Detect which cell encompasses the target text, then output its [x, y] center coordinate. 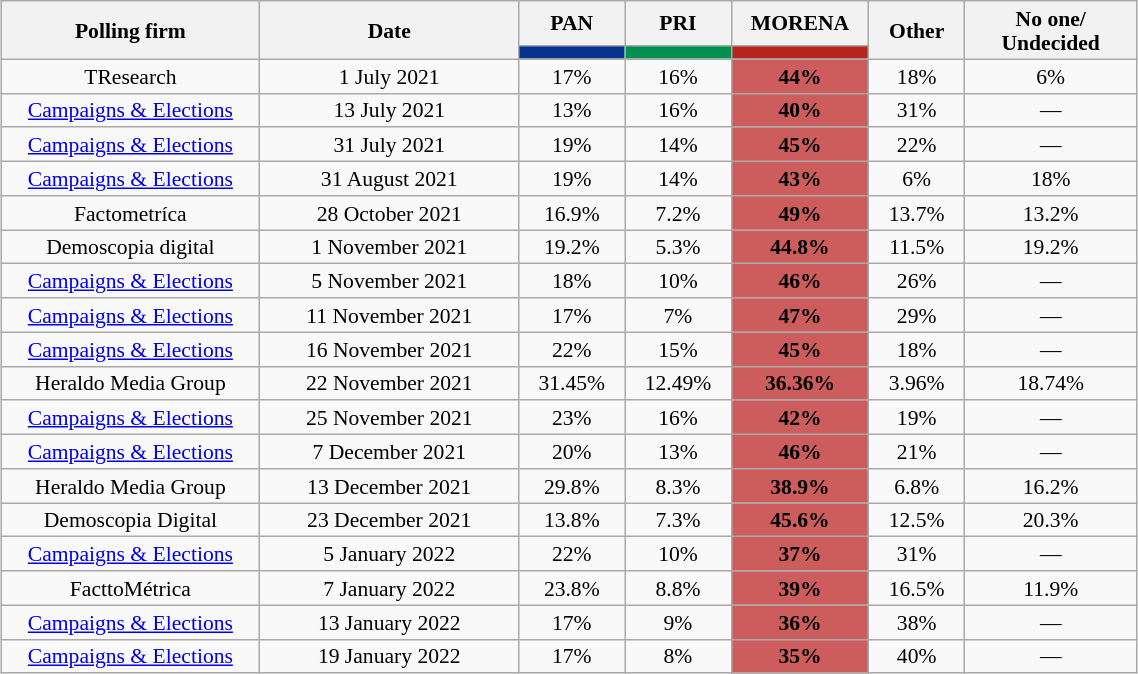
5 November 2021 [390, 281]
PRI [678, 24]
13 December 2021 [390, 485]
13 July 2021 [390, 110]
6.8% [916, 485]
31 July 2021 [390, 144]
44.8% [800, 247]
38% [916, 622]
FacttoMétrica [130, 588]
36.36% [800, 383]
PAN [572, 24]
MORENA [800, 24]
Factometríca [130, 212]
1 July 2021 [390, 76]
16.9% [572, 212]
37% [800, 554]
3.96% [916, 383]
23.8% [572, 588]
Demoscopia Digital [130, 519]
12.5% [916, 519]
Polling firm [130, 30]
Other [916, 30]
16.5% [916, 588]
13.2% [1050, 212]
23 December 2021 [390, 519]
36% [800, 622]
7.3% [678, 519]
Date [390, 30]
25 November 2021 [390, 417]
12.49% [678, 383]
11 November 2021 [390, 315]
16 November 2021 [390, 349]
39% [800, 588]
42% [800, 417]
18.74% [1050, 383]
26% [916, 281]
TResearch [130, 76]
No one/Undecided [1050, 30]
20% [572, 451]
19 January 2022 [390, 656]
28 October 2021 [390, 212]
44% [800, 76]
9% [678, 622]
8.8% [678, 588]
7.2% [678, 212]
20.3% [1050, 519]
11.5% [916, 247]
8% [678, 656]
29% [916, 315]
15% [678, 349]
13.7% [916, 212]
16.2% [1050, 485]
43% [800, 178]
7 December 2021 [390, 451]
31.45% [572, 383]
7 January 2022 [390, 588]
49% [800, 212]
5 January 2022 [390, 554]
8.3% [678, 485]
Demoscopia digital [130, 247]
13.8% [572, 519]
31 August 2021 [390, 178]
47% [800, 315]
38.9% [800, 485]
5.3% [678, 247]
21% [916, 451]
13 January 2022 [390, 622]
23% [572, 417]
29.8% [572, 485]
22 November 2021 [390, 383]
11.9% [1050, 588]
1 November 2021 [390, 247]
35% [800, 656]
45.6% [800, 519]
7% [678, 315]
